Find where the given text appears and provide that cell's center as [X, Y] coordinate. 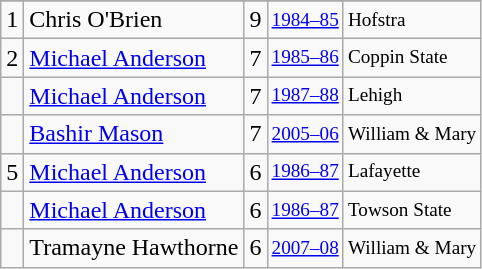
Hofstra [412, 20]
2005–06 [305, 134]
9 [256, 20]
Chris O'Brien [134, 20]
Coppin State [412, 58]
1987–88 [305, 96]
1984–85 [305, 20]
1985–86 [305, 58]
2007–08 [305, 248]
Lafayette [412, 172]
Lehigh [412, 96]
1 [12, 20]
Towson State [412, 210]
5 [12, 172]
2 [12, 58]
Tramayne Hawthorne [134, 248]
Bashir Mason [134, 134]
